Locate the cell with the specified text and output its [X, Y] center coordinate. 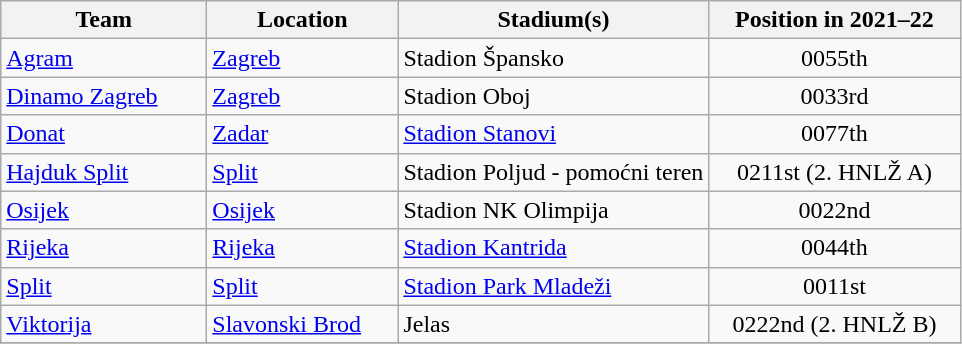
Donat [104, 134]
Dinamo Zagreb [104, 96]
Stadion Kantrida [554, 248]
0044th [834, 248]
0077th [834, 134]
Location [302, 20]
Stadion Stanovi [554, 134]
Jelas [554, 324]
Stadion Poljud - pomoćni teren [554, 172]
Slavonski Brod [302, 324]
0211st (2. HNLŽ A) [834, 172]
Viktorija [104, 324]
Stadium(s) [554, 20]
Agram [104, 58]
Stadion Oboj [554, 96]
0011st [834, 286]
Hajduk Split [104, 172]
0033rd [834, 96]
0222nd (2. HNLŽ B) [834, 324]
Stadion Špansko [554, 58]
Stadion NK Olimpija [554, 210]
Stadion Park Mladeži [554, 286]
Position in 2021–22 [834, 20]
Team [104, 20]
0022nd [834, 210]
Zadar [302, 134]
0055th [834, 58]
